From the cell containing the given text, extract its center point as [X, Y] coordinate. 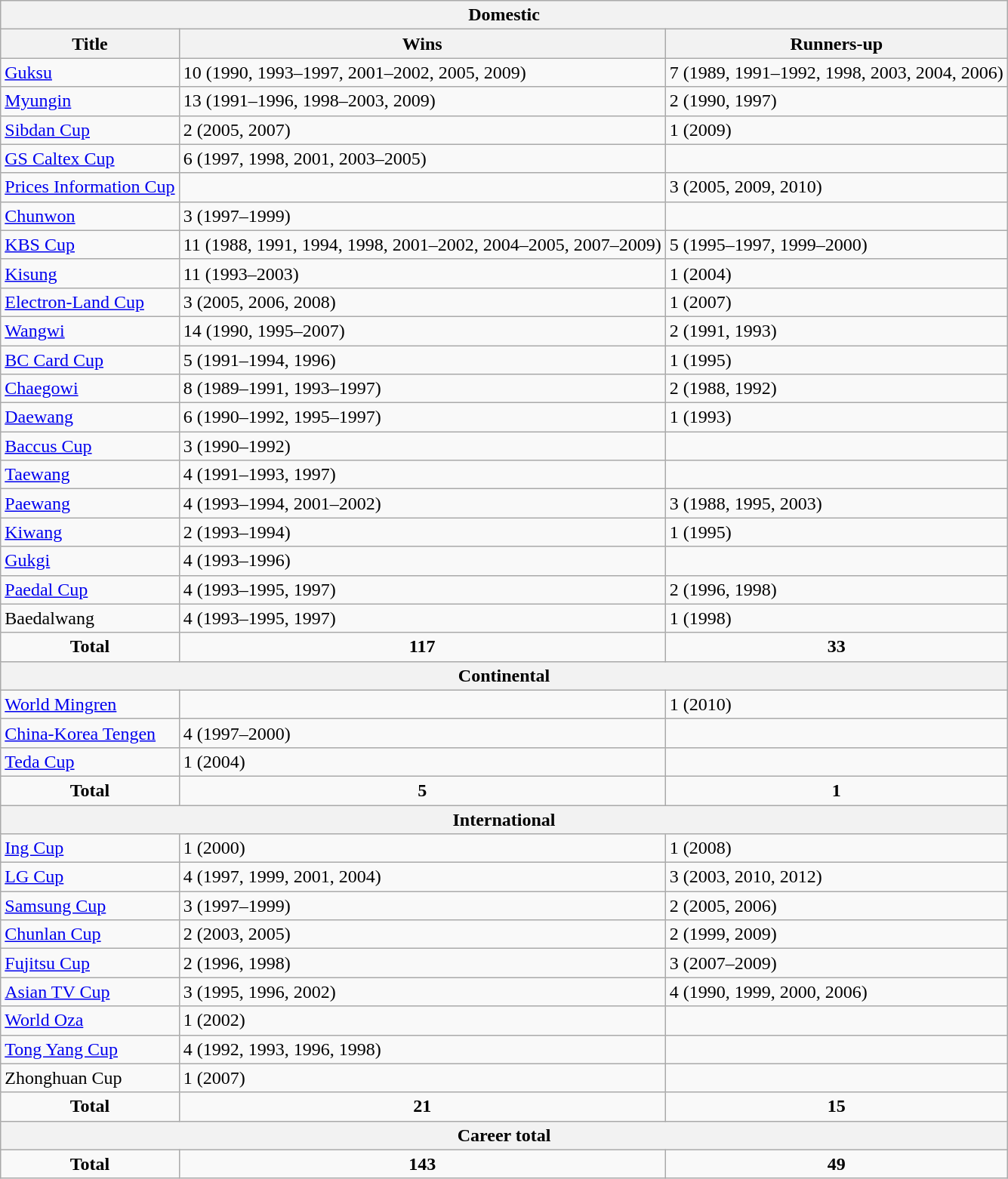
21 [422, 1107]
4 (1993–1994, 2001–2002) [422, 503]
4 (1990, 1999, 2000, 2006) [837, 992]
1 (1998) [837, 618]
Ing Cup [90, 848]
Wangwi [90, 331]
Baedalwang [90, 618]
1 (2008) [837, 848]
2 (1999, 2009) [837, 934]
3 (1995, 1996, 2002) [422, 992]
4 (1993–1996) [422, 561]
5 [422, 790]
3 (2003, 2010, 2012) [837, 877]
13 (1991–1996, 1998–2003, 2009) [422, 101]
China-Korea Tengen [90, 733]
2 (1993–1994) [422, 532]
7 (1989, 1991–1992, 1998, 2003, 2004, 2006) [837, 72]
4 (1991–1993, 1997) [422, 475]
Title [90, 44]
6 (1997, 1998, 2001, 2003–2005) [422, 159]
3 (2007–2009) [837, 963]
15 [837, 1107]
2 (2003, 2005) [422, 934]
11 (1993–2003) [422, 273]
2 (1990, 1997) [837, 101]
3 (1988, 1995, 2003) [837, 503]
Teda Cup [90, 762]
Career total [504, 1135]
117 [422, 647]
5 (1991–1994, 1996) [422, 360]
Tong Yang Cup [90, 1049]
Guksu [90, 72]
Paedal Cup [90, 589]
3 (1990–1992) [422, 446]
5 (1995–1997, 1999–2000) [837, 245]
1 (2009) [837, 130]
8 (1989–1991, 1993–1997) [422, 389]
143 [422, 1164]
2 (1988, 1992) [837, 389]
Wins [422, 44]
Zhonghuan Cup [90, 1078]
Domestic [504, 15]
1 (2010) [837, 704]
KBS Cup [90, 245]
Chaegowi [90, 389]
14 (1990, 1995–2007) [422, 331]
Chunlan Cup [90, 934]
6 (1990–1992, 1995–1997) [422, 417]
4 (1997, 1999, 2001, 2004) [422, 877]
Fujitsu Cup [90, 963]
Samsung Cup [90, 906]
World Mingren [90, 704]
International [504, 819]
GS Caltex Cup [90, 159]
1 [837, 790]
Paewang [90, 503]
Gukgi [90, 561]
2 (2005, 2006) [837, 906]
3 (2005, 2006, 2008) [422, 302]
Baccus Cup [90, 446]
BC Card Cup [90, 360]
11 (1988, 1991, 1994, 1998, 2001–2002, 2004–2005, 2007–2009) [422, 245]
1 (2002) [422, 1020]
2 (2005, 2007) [422, 130]
1 (1993) [837, 417]
Chunwon [90, 216]
LG Cup [90, 877]
Taewang [90, 475]
Asian TV Cup [90, 992]
Kisung [90, 273]
Sibdan Cup [90, 130]
1 (2000) [422, 848]
4 (1992, 1993, 1996, 1998) [422, 1049]
3 (2005, 2009, 2010) [837, 187]
World Oza [90, 1020]
Runners-up [837, 44]
Prices Information Cup [90, 187]
Myungin [90, 101]
Continental [504, 676]
4 (1997–2000) [422, 733]
10 (1990, 1993–1997, 2001–2002, 2005, 2009) [422, 72]
2 (1991, 1993) [837, 331]
Electron-Land Cup [90, 302]
49 [837, 1164]
Daewang [90, 417]
33 [837, 647]
Kiwang [90, 532]
